Search for the cell housing the specified text and yield its (X, Y) center coordinate. 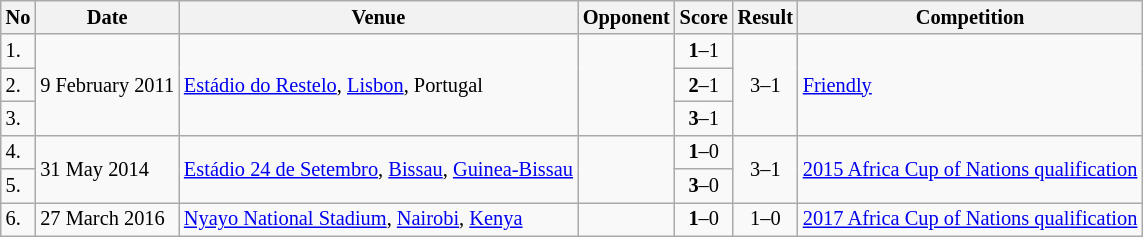
Result (766, 17)
Date (107, 17)
9 February 2011 (107, 84)
Friendly (970, 84)
2017 Africa Cup of Nations qualification (970, 219)
1. (18, 51)
Estádio do Restelo, Lisbon, Portugal (378, 84)
3–0 (704, 186)
4. (18, 152)
5. (18, 186)
Venue (378, 17)
1–1 (704, 51)
2. (18, 85)
No (18, 17)
2–1 (704, 85)
Competition (970, 17)
Nyayo National Stadium, Nairobi, Kenya (378, 219)
Opponent (626, 17)
31 May 2014 (107, 168)
2015 Africa Cup of Nations qualification (970, 168)
Estádio 24 de Setembro, Bissau, Guinea-Bissau (378, 168)
27 March 2016 (107, 219)
Score (704, 17)
6. (18, 219)
3. (18, 118)
